Locate the cell with the specified text and output its (X, Y) center coordinate. 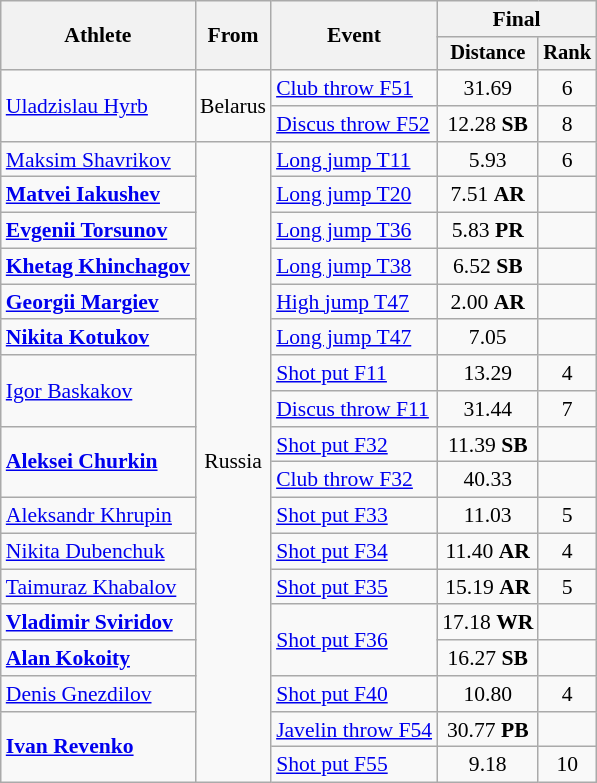
11.03 (488, 516)
Discus throw F52 (354, 124)
8 (567, 124)
40.33 (488, 480)
Nikita Dubenchuk (98, 552)
Khetag Khinchagov (98, 267)
31.69 (488, 88)
5.93 (488, 160)
2.00 AR (488, 302)
16.27 SB (488, 658)
High jump T47 (354, 302)
Russia (233, 462)
Discus throw F11 (354, 409)
5.83 PR (488, 231)
7.05 (488, 338)
Long jump T36 (354, 231)
Denis Gnezdilov (98, 694)
Aleksei Churkin (98, 462)
Distance (488, 54)
Javelin throw F54 (354, 730)
11.40 AR (488, 552)
Taimuraz Khabalov (98, 587)
Club throw F32 (354, 480)
Shot put F35 (354, 587)
Event (354, 36)
Alan Kokoity (98, 658)
Shot put F40 (354, 694)
Nikita Kotukov (98, 338)
17.18 WR (488, 623)
6.52 SB (488, 267)
Long jump T11 (354, 160)
13.29 (488, 373)
Long jump T38 (354, 267)
Aleksandr Khrupin (98, 516)
Final (516, 19)
30.77 PB (488, 730)
9.18 (488, 765)
10.80 (488, 694)
15.19 AR (488, 587)
Matvei Iakushev (98, 195)
Ivan Revenko (98, 748)
7.51 AR (488, 195)
10 (567, 765)
Shot put F36 (354, 640)
Long jump T20 (354, 195)
Athlete (98, 36)
Club throw F51 (354, 88)
Shot put F34 (354, 552)
11.39 SB (488, 445)
31.44 (488, 409)
Vladimir Sviridov (98, 623)
12.28 SB (488, 124)
From (233, 36)
Shot put F11 (354, 373)
Igor Baskakov (98, 390)
Long jump T47 (354, 338)
Evgenii Torsunov (98, 231)
Belarus (233, 106)
Shot put F32 (354, 445)
Uladzislau Hyrb (98, 106)
Shot put F55 (354, 765)
Rank (567, 54)
Maksim Shavrikov (98, 160)
7 (567, 409)
Shot put F33 (354, 516)
Georgii Margiev (98, 302)
